Extract the [X, Y] coordinate from the center of the cell holding the provided text.  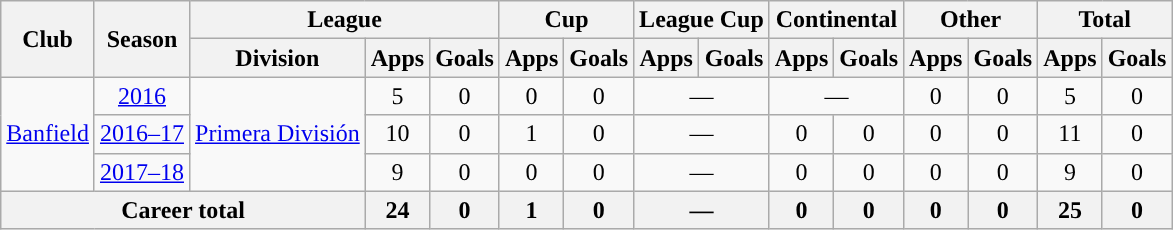
Season [142, 39]
Primera División [278, 134]
Total [1105, 20]
Banfield [48, 134]
2017–18 [142, 172]
2016–17 [142, 134]
Other [971, 20]
10 [397, 134]
Career total [183, 210]
League Cup [702, 20]
Club [48, 39]
League [345, 20]
Continental [836, 20]
24 [397, 210]
Cup [566, 20]
11 [1070, 134]
25 [1070, 210]
2016 [142, 96]
Division [278, 58]
